Detect which cell encompasses the target text, then output its (x, y) center coordinate. 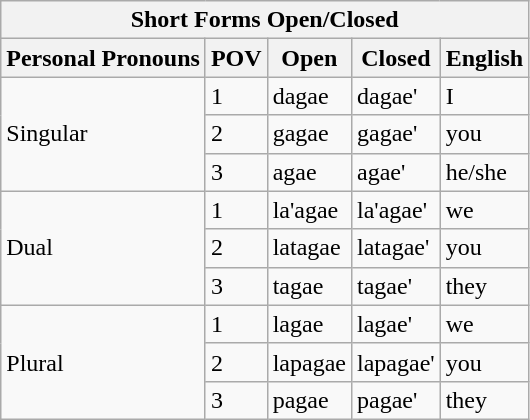
dagae (309, 96)
latagae' (396, 248)
gagae' (396, 134)
la'agae (309, 210)
Short Forms Open/Closed (265, 20)
I (484, 96)
Singular (104, 134)
gagae (309, 134)
tagae' (396, 286)
latagae (309, 248)
lagae' (396, 324)
Plural (104, 362)
Dual (104, 248)
pagae' (396, 400)
English (484, 58)
POV (236, 58)
dagae' (396, 96)
lapagae' (396, 362)
lagae (309, 324)
pagae (309, 400)
lapagae (309, 362)
Closed (396, 58)
agae' (396, 172)
Open (309, 58)
agae (309, 172)
he/she (484, 172)
tagae (309, 286)
la'agae' (396, 210)
Personal Pronouns (104, 58)
